Find where the given text appears and provide that cell's center as (X, Y) coordinate. 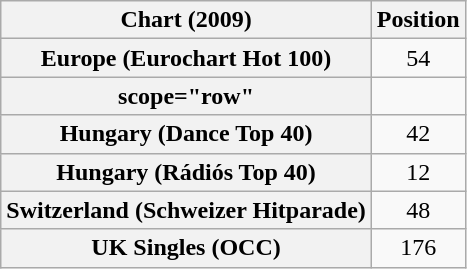
Chart (2009) (186, 20)
Position (418, 20)
42 (418, 134)
48 (418, 210)
Hungary (Dance Top 40) (186, 134)
Switzerland (Schweizer Hitparade) (186, 210)
Europe (Eurochart Hot 100) (186, 58)
UK Singles (OCC) (186, 248)
scope="row" (186, 96)
Hungary (Rádiós Top 40) (186, 172)
12 (418, 172)
176 (418, 248)
54 (418, 58)
